Pinpoint the cell where the given text exists, returning its [X, Y] midpoint coordinate. 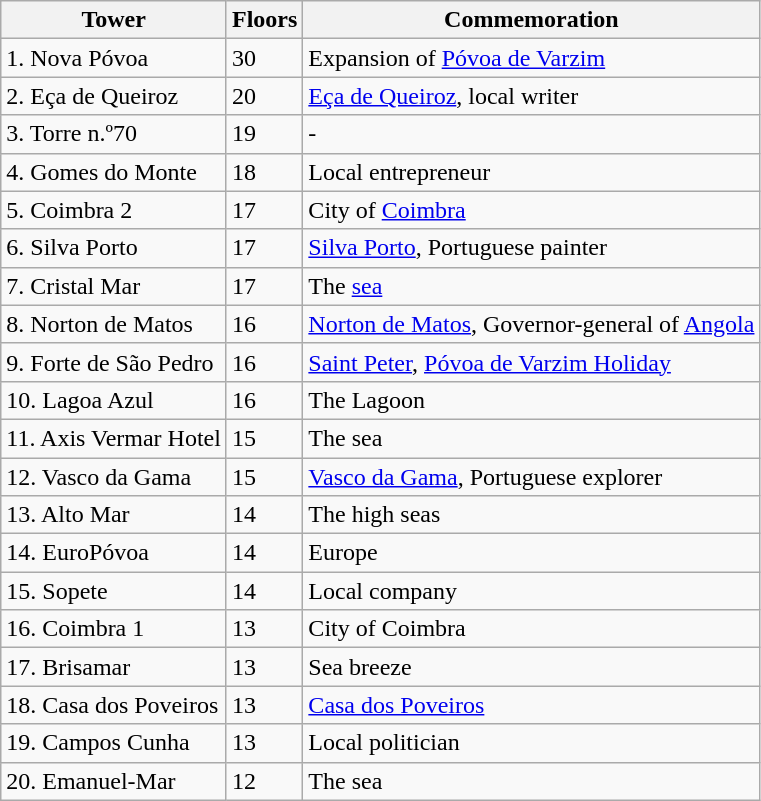
Casa dos Poveiros [532, 705]
Eça de Queiroz, local writer [532, 96]
Vasco da Gama, Portuguese explorer [532, 477]
20 [264, 96]
Local politician [532, 743]
Local entrepreneur [532, 172]
Europe [532, 553]
12 [264, 781]
18 [264, 172]
11. Axis Vermar Hotel [114, 438]
Expansion of Póvoa de Varzim [532, 58]
7. Cristal Mar [114, 286]
18. Casa dos Poveiros [114, 705]
Sea breeze [532, 667]
Local company [532, 591]
12. Vasco da Gama [114, 477]
1. Nova Póvoa [114, 58]
The Lagoon [532, 400]
9. Forte de São Pedro [114, 362]
17. Brisamar [114, 667]
6. Silva Porto [114, 248]
- [532, 134]
Norton de Matos, Governor-general of Angola [532, 324]
Silva Porto, Portuguese painter [532, 248]
The high seas [532, 515]
19. Campos Cunha [114, 743]
4. Gomes do Monte [114, 172]
20. Emanuel-Mar [114, 781]
15. Sopete [114, 591]
Saint Peter, Póvoa de Varzim Holiday [532, 362]
8. Norton de Matos [114, 324]
13. Alto Mar [114, 515]
3. Torre n.º70 [114, 134]
10. Lagoa Azul [114, 400]
19 [264, 134]
30 [264, 58]
Commemoration [532, 20]
Tower [114, 20]
5. Coimbra 2 [114, 210]
2. Eça de Queiroz [114, 96]
16. Coimbra 1 [114, 629]
14. EuroPóvoa [114, 553]
Floors [264, 20]
